For the text-containing cell, return its midpoint in [X, Y] coordinate format. 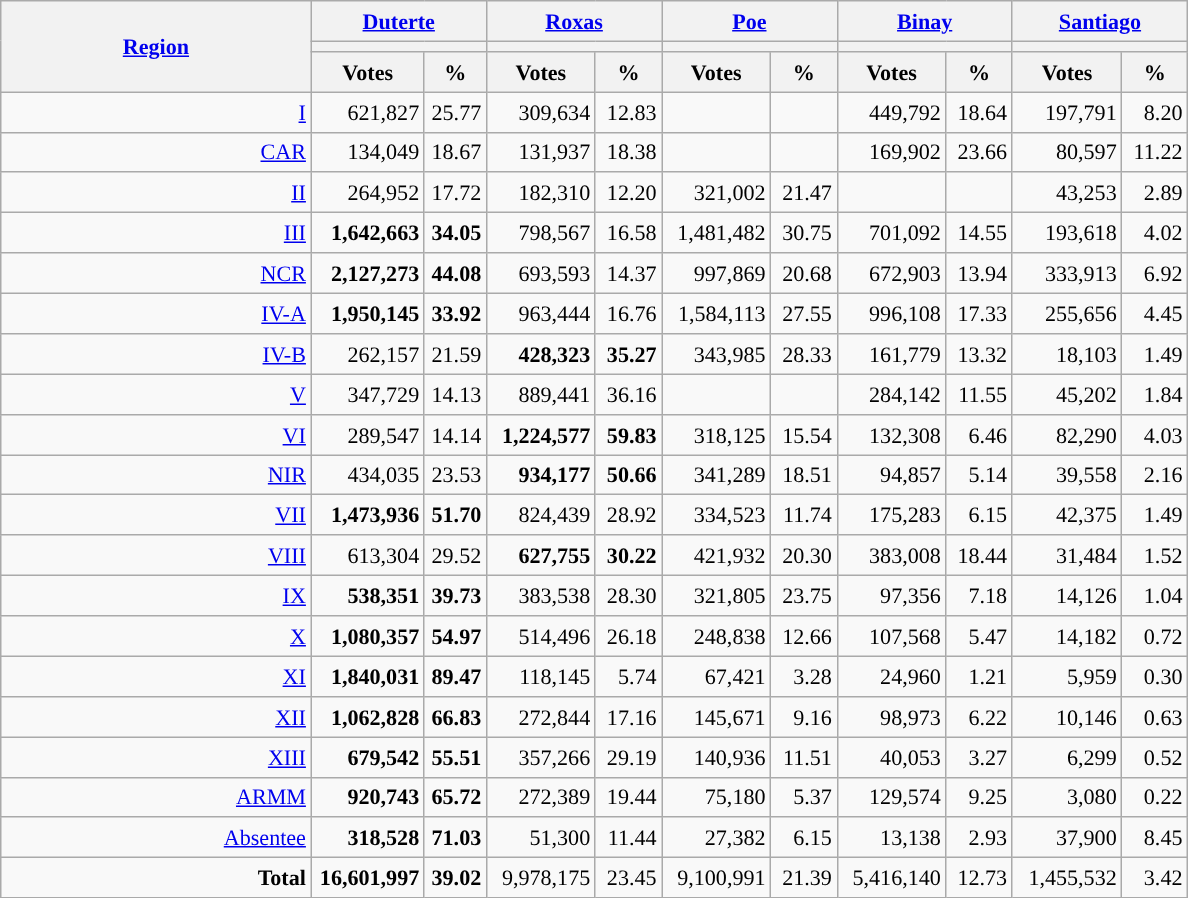
701,092 [892, 232]
18.38 [628, 152]
107,568 [892, 635]
129,574 [892, 797]
182,310 [540, 192]
193,618 [1067, 232]
34.05 [455, 232]
16.76 [628, 313]
27,382 [716, 837]
23.53 [455, 474]
1,473,936 [368, 515]
40,053 [892, 756]
11.22 [1155, 152]
55.51 [455, 756]
11.51 [804, 756]
94,857 [892, 474]
VII [156, 515]
67,421 [716, 676]
Absentee [156, 837]
1,481,482 [716, 232]
17.16 [628, 716]
2.89 [1155, 192]
309,634 [540, 111]
33.92 [455, 313]
5.37 [804, 797]
9,978,175 [540, 877]
6.92 [1155, 273]
30.75 [804, 232]
12.83 [628, 111]
5.47 [979, 635]
18,103 [1067, 353]
CAR [156, 152]
11.44 [628, 837]
1,840,031 [368, 676]
27.55 [804, 313]
428,323 [540, 353]
1.52 [1155, 555]
197,791 [1067, 111]
118,145 [540, 676]
29.19 [628, 756]
6,299 [1067, 756]
627,755 [540, 555]
11.74 [804, 515]
50.66 [628, 474]
23.66 [979, 152]
97,356 [892, 595]
51.70 [455, 515]
383,538 [540, 595]
VI [156, 434]
5.74 [628, 676]
V [156, 394]
NCR [156, 273]
140,936 [716, 756]
Poe [750, 20]
37,900 [1067, 837]
65.72 [455, 797]
613,304 [368, 555]
31,484 [1067, 555]
5,959 [1067, 676]
59.83 [628, 434]
IV-A [156, 313]
17.72 [455, 192]
679,542 [368, 756]
23.75 [804, 595]
20.30 [804, 555]
318,125 [716, 434]
II [156, 192]
9.16 [804, 716]
Santiago [1100, 20]
2,127,273 [368, 273]
6.46 [979, 434]
71.03 [455, 837]
1.84 [1155, 394]
18.64 [979, 111]
1,950,145 [368, 313]
0.72 [1155, 635]
18.67 [455, 152]
43,253 [1067, 192]
538,351 [368, 595]
3,080 [1067, 797]
1,062,828 [368, 716]
4.03 [1155, 434]
798,567 [540, 232]
7.18 [979, 595]
12.20 [628, 192]
145,671 [716, 716]
NIR [156, 474]
997,869 [716, 273]
Region [156, 46]
824,439 [540, 515]
9,100,991 [716, 877]
13,138 [892, 837]
1,080,357 [368, 635]
21.39 [804, 877]
321,002 [716, 192]
39.02 [455, 877]
15.54 [804, 434]
272,389 [540, 797]
434,035 [368, 474]
14.55 [979, 232]
ARMM [156, 797]
421,932 [716, 555]
13.32 [979, 353]
14,182 [1067, 635]
XI [156, 676]
8.20 [1155, 111]
98,973 [892, 716]
672,903 [892, 273]
1,642,663 [368, 232]
28.92 [628, 515]
3.27 [979, 756]
III [156, 232]
10,146 [1067, 716]
920,743 [368, 797]
12.73 [979, 877]
11.55 [979, 394]
30.22 [628, 555]
51,300 [540, 837]
18.51 [804, 474]
0.63 [1155, 716]
80,597 [1067, 152]
X [156, 635]
383,008 [892, 555]
4.02 [1155, 232]
333,913 [1067, 273]
131,937 [540, 152]
934,177 [540, 474]
28.33 [804, 353]
0.52 [1155, 756]
44.08 [455, 273]
39,558 [1067, 474]
18.44 [979, 555]
9.25 [979, 797]
25.77 [455, 111]
134,049 [368, 152]
12.66 [804, 635]
Duterte [398, 20]
13.94 [979, 273]
255,656 [1067, 313]
0.30 [1155, 676]
19.44 [628, 797]
248,838 [716, 635]
14.13 [455, 394]
262,157 [368, 353]
39.73 [455, 595]
20.68 [804, 273]
XIII [156, 756]
Binay [924, 20]
23.45 [628, 877]
449,792 [892, 111]
VIII [156, 555]
5.14 [979, 474]
621,827 [368, 111]
21.47 [804, 192]
24,960 [892, 676]
16,601,997 [368, 877]
66.83 [455, 716]
XII [156, 716]
26.18 [628, 635]
3.42 [1155, 877]
1.21 [979, 676]
889,441 [540, 394]
21.59 [455, 353]
IV-B [156, 353]
341,289 [716, 474]
1,224,577 [540, 434]
89.47 [455, 676]
161,779 [892, 353]
3.28 [804, 676]
42,375 [1067, 515]
54.97 [455, 635]
264,952 [368, 192]
36.16 [628, 394]
6.22 [979, 716]
17.33 [979, 313]
1,584,113 [716, 313]
Roxas [574, 20]
321,805 [716, 595]
28.30 [628, 595]
357,266 [540, 756]
1.04 [1155, 595]
14.14 [455, 434]
343,985 [716, 353]
347,729 [368, 394]
5,416,140 [892, 877]
514,496 [540, 635]
284,142 [892, 394]
I [156, 111]
169,902 [892, 152]
75,180 [716, 797]
8.45 [1155, 837]
29.52 [455, 555]
16.58 [628, 232]
289,547 [368, 434]
Total [156, 877]
14.37 [628, 273]
132,308 [892, 434]
82,290 [1067, 434]
963,444 [540, 313]
2.16 [1155, 474]
996,108 [892, 313]
35.27 [628, 353]
4.45 [1155, 313]
1,455,532 [1067, 877]
2.93 [979, 837]
272,844 [540, 716]
334,523 [716, 515]
14,126 [1067, 595]
175,283 [892, 515]
318,528 [368, 837]
IX [156, 595]
0.22 [1155, 797]
693,593 [540, 273]
45,202 [1067, 394]
